For the text-containing cell, return its midpoint in (X, Y) coordinate format. 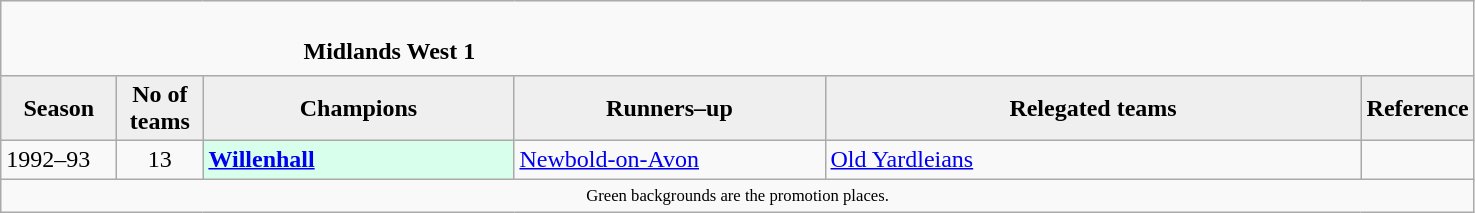
Willenhall (358, 159)
Old Yardleians (1093, 159)
Green backgrounds are the promotion places. (738, 194)
Newbold-on-Avon (670, 159)
Season (59, 108)
Reference (1418, 108)
1992–93 (59, 159)
No of teams (160, 108)
Champions (358, 108)
Runners–up (670, 108)
13 (160, 159)
Relegated teams (1093, 108)
